Find where the given text appears and provide that cell's center as [x, y] coordinate. 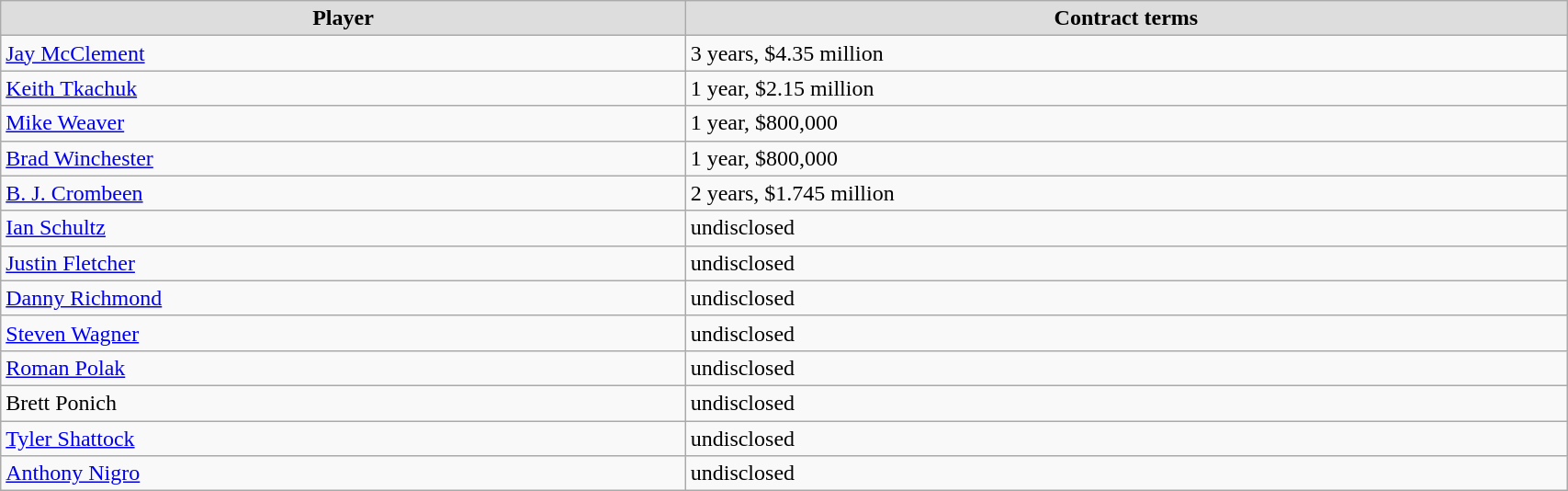
Danny Richmond [344, 298]
Anthony Nigro [344, 474]
Tyler Shattock [344, 439]
2 years, $1.745 million [1126, 193]
B. J. Crombeen [344, 193]
Brad Winchester [344, 158]
1 year, $2.15 million [1126, 88]
Mike Weaver [344, 123]
Player [344, 18]
Brett Ponich [344, 403]
3 years, $4.35 million [1126, 53]
Contract terms [1126, 18]
Roman Polak [344, 368]
Keith Tkachuk [344, 88]
Ian Schultz [344, 228]
Justin Fletcher [344, 263]
Jay McClement [344, 53]
Steven Wagner [344, 333]
